Capture the cell that displays the provided text and extract its (X, Y) central coordinate. 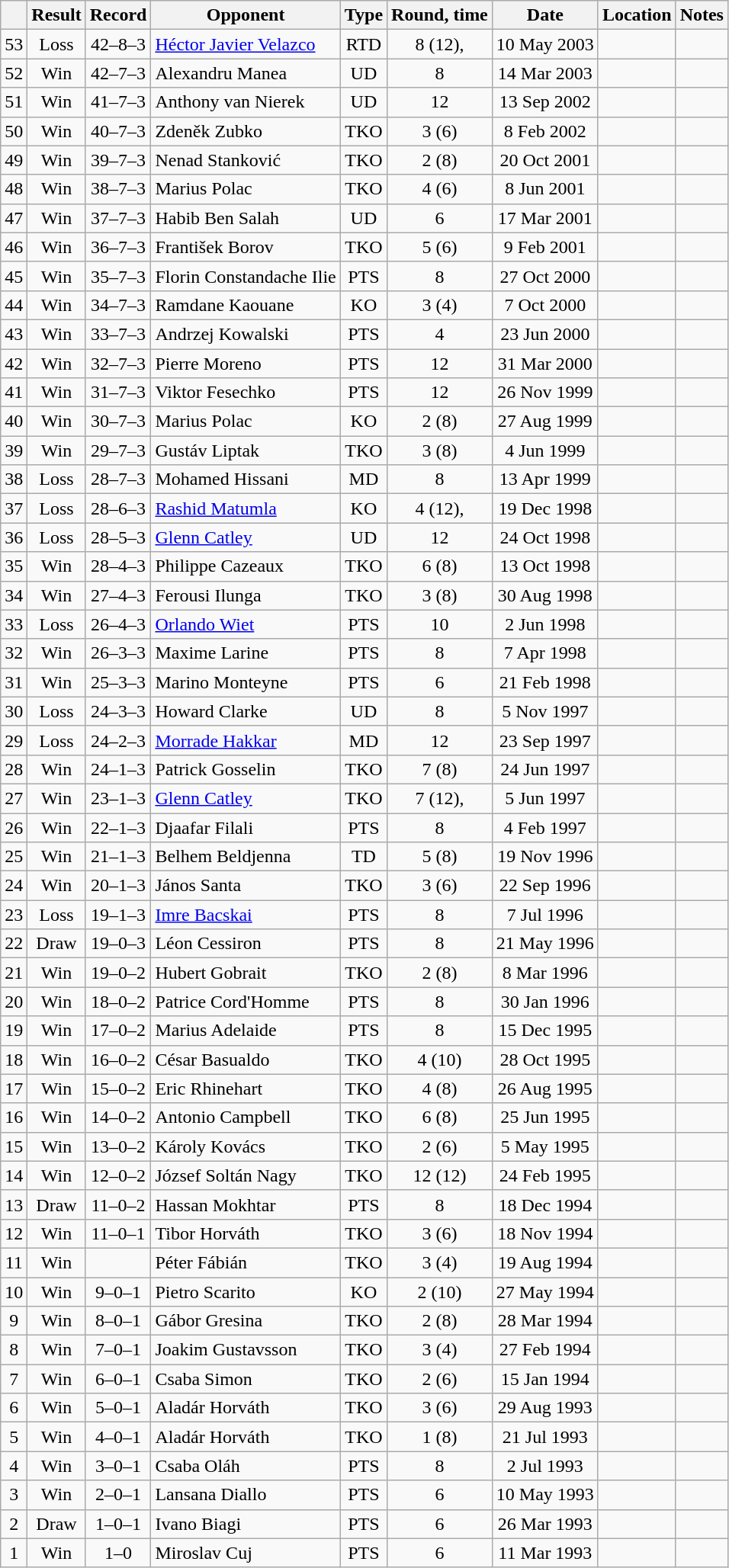
37–7–3 (118, 218)
5 Nov 1997 (544, 711)
42 (14, 364)
Léon Cessiron (246, 944)
Date (544, 15)
37 (14, 508)
Belhem Beldjenna (246, 857)
Morrade Hakkar (246, 740)
József Soltán Nagy (246, 1175)
Ferousi Ilunga (246, 595)
42–7–3 (118, 73)
23 Sep 1997 (544, 740)
Alexandru Manea (246, 73)
35–7–3 (118, 276)
Zdeněk Zubko (246, 131)
4 (8) (440, 1089)
27 Oct 2000 (544, 276)
33–7–3 (118, 334)
5 (8) (440, 857)
Hubert Gobrait (246, 973)
Maxime Larine (246, 653)
César Basualdo (246, 1060)
16 (14, 1117)
7 (14, 1379)
28 Oct 1995 (544, 1060)
21 Feb 1998 (544, 682)
19 Dec 1998 (544, 508)
30 Aug 1998 (544, 595)
Round, time (440, 15)
Csaba Simon (246, 1379)
41–7–3 (118, 102)
Opponent (246, 15)
27 May 1994 (544, 1292)
40–7–3 (118, 131)
52 (14, 73)
17 Mar 2001 (544, 218)
20 Oct 2001 (544, 160)
4 (12), (440, 508)
21 (14, 973)
26 (14, 827)
Notes (702, 15)
Location (637, 15)
7 (8) (440, 769)
39 (14, 451)
53 (14, 44)
20–1–3 (118, 886)
TD (363, 857)
19–1–3 (118, 915)
Joakim Gustavsson (246, 1350)
2 Jul 1993 (544, 1466)
3 (14, 1495)
Csaba Oláh (246, 1466)
Héctor Javier Velazco (246, 44)
Habib Ben Salah (246, 218)
Patrice Cord'Homme (246, 1002)
38 (14, 479)
24 (14, 886)
Howard Clarke (246, 711)
28–7–3 (118, 479)
11–0–2 (118, 1204)
13 (14, 1204)
7–0–1 (118, 1350)
Result (56, 15)
28–6–3 (118, 508)
22 Sep 1996 (544, 886)
32–7–3 (118, 364)
4 (6) (440, 189)
22–1–3 (118, 827)
26 Nov 1999 (544, 393)
Marino Monteyne (246, 682)
17 (14, 1089)
14 Mar 2003 (544, 73)
František Borov (246, 247)
Florin Constandache Ilie (246, 276)
Philippe Cazeaux (246, 566)
8 Mar 1996 (544, 973)
18 Nov 1994 (544, 1233)
Ivano Biagi (246, 1524)
Viktor Fesechko (246, 393)
21 May 1996 (544, 944)
14–0–2 (118, 1117)
8 Feb 2002 (544, 131)
Marius Adelaide (246, 1031)
Hassan Mokhtar (246, 1204)
4 Jun 1999 (544, 451)
26–3–3 (118, 653)
38–7–3 (118, 189)
2 (10) (440, 1292)
8–0–1 (118, 1321)
27 Feb 1994 (544, 1350)
2 (14, 1524)
11 (14, 1262)
RTD (363, 44)
Andrzej Kowalski (246, 334)
Tibor Horváth (246, 1233)
25–3–3 (118, 682)
42–8–3 (118, 44)
János Santa (246, 886)
15 (14, 1146)
18 (14, 1060)
23–1–3 (118, 798)
36–7–3 (118, 247)
24–2–3 (118, 740)
13 Oct 1998 (544, 566)
1–0 (118, 1553)
18–0–2 (118, 1002)
49 (14, 160)
7 Oct 2000 (544, 305)
Károly Kovács (246, 1146)
31 Mar 2000 (544, 364)
25 Jun 1995 (544, 1117)
33 (14, 624)
15 Dec 1995 (544, 1031)
17–0–2 (118, 1031)
8 Jun 2001 (544, 189)
Ramdane Kaouane (246, 305)
Gustáv Liptak (246, 451)
15 Jan 1994 (544, 1379)
11 Mar 1993 (544, 1553)
4 Feb 1997 (544, 827)
24–1–3 (118, 769)
47 (14, 218)
10 May 1993 (544, 1495)
Nenad Stanković (246, 160)
19–0–2 (118, 973)
9 (14, 1321)
6–0–1 (118, 1379)
24–3–3 (118, 711)
27 (14, 798)
30–7–3 (118, 422)
30 (14, 711)
18 Dec 1994 (544, 1204)
43 (14, 334)
25 (14, 857)
44 (14, 305)
11–0–1 (118, 1233)
29 (14, 740)
Pietro Scarito (246, 1292)
41 (14, 393)
Mohamed Hissani (246, 479)
Antonio Campbell (246, 1117)
4–0–1 (118, 1437)
Miroslav Cuj (246, 1553)
40 (14, 422)
7 Jul 1996 (544, 915)
7 Apr 1998 (544, 653)
5 (6) (440, 247)
12–0–2 (118, 1175)
Rashid Matumla (246, 508)
28 Mar 1994 (544, 1321)
28–5–3 (118, 537)
Patrick Gosselin (246, 769)
Gábor Gresina (246, 1321)
22 (14, 944)
13 Apr 1999 (544, 479)
23 (14, 915)
20 (14, 1002)
31 (14, 682)
39–7–3 (118, 160)
48 (14, 189)
13–0–2 (118, 1146)
Imre Bacskai (246, 915)
16–0–2 (118, 1060)
24 Oct 1998 (544, 537)
45 (14, 276)
1 (14, 1553)
29 Aug 1993 (544, 1408)
8 (12), (440, 44)
14 (14, 1175)
27 Aug 1999 (544, 422)
19 Aug 1994 (544, 1262)
13 Sep 2002 (544, 102)
27–4–3 (118, 595)
7 (12), (440, 798)
28–4–3 (118, 566)
30 Jan 1996 (544, 1002)
Lansana Diallo (246, 1495)
Type (363, 15)
Eric Rhinehart (246, 1089)
Péter Fábián (246, 1262)
26 Aug 1995 (544, 1089)
5 May 1995 (544, 1146)
34–7–3 (118, 305)
50 (14, 131)
28 (14, 769)
Anthony van Nierek (246, 102)
4 (10) (440, 1060)
26–4–3 (118, 624)
5 (14, 1437)
5–0–1 (118, 1408)
1–0–1 (118, 1524)
36 (14, 537)
24 Jun 1997 (544, 769)
32 (14, 653)
9–0–1 (118, 1292)
15–0–2 (118, 1089)
19 Nov 1996 (544, 857)
Pierre Moreno (246, 364)
Record (118, 15)
34 (14, 595)
Djaafar Filali (246, 827)
2 Jun 1998 (544, 624)
12 (12) (440, 1175)
5 Jun 1997 (544, 798)
3–0–1 (118, 1466)
21 Jul 1993 (544, 1437)
24 Feb 1995 (544, 1175)
46 (14, 247)
29–7–3 (118, 451)
2–0–1 (118, 1495)
19–0–3 (118, 944)
51 (14, 102)
Orlando Wiet (246, 624)
26 Mar 1993 (544, 1524)
23 Jun 2000 (544, 334)
31–7–3 (118, 393)
35 (14, 566)
21–1–3 (118, 857)
1 (8) (440, 1437)
10 May 2003 (544, 44)
19 (14, 1031)
9 Feb 2001 (544, 247)
